Detect which cell encompasses the target text, then output its (X, Y) center coordinate. 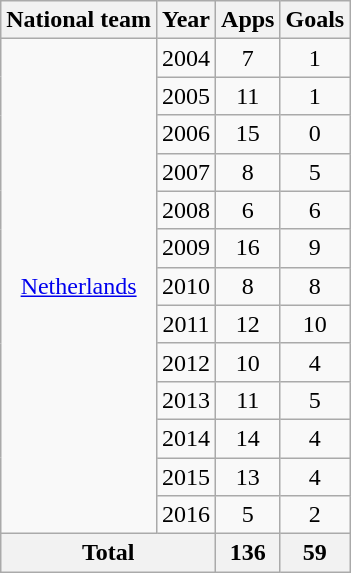
Apps (248, 20)
2012 (186, 362)
2013 (186, 400)
13 (248, 477)
2016 (186, 515)
7 (248, 58)
Goals (315, 20)
2011 (186, 324)
59 (315, 553)
2 (315, 515)
2009 (186, 248)
14 (248, 438)
9 (315, 248)
2008 (186, 210)
Total (108, 553)
2010 (186, 286)
0 (315, 134)
2007 (186, 172)
Year (186, 20)
Netherlands (79, 286)
2006 (186, 134)
2004 (186, 58)
2005 (186, 96)
2015 (186, 477)
National team (79, 20)
15 (248, 134)
16 (248, 248)
136 (248, 553)
12 (248, 324)
2014 (186, 438)
